Return the (x, y) coordinate for the center point of the cell that contains the specified text.  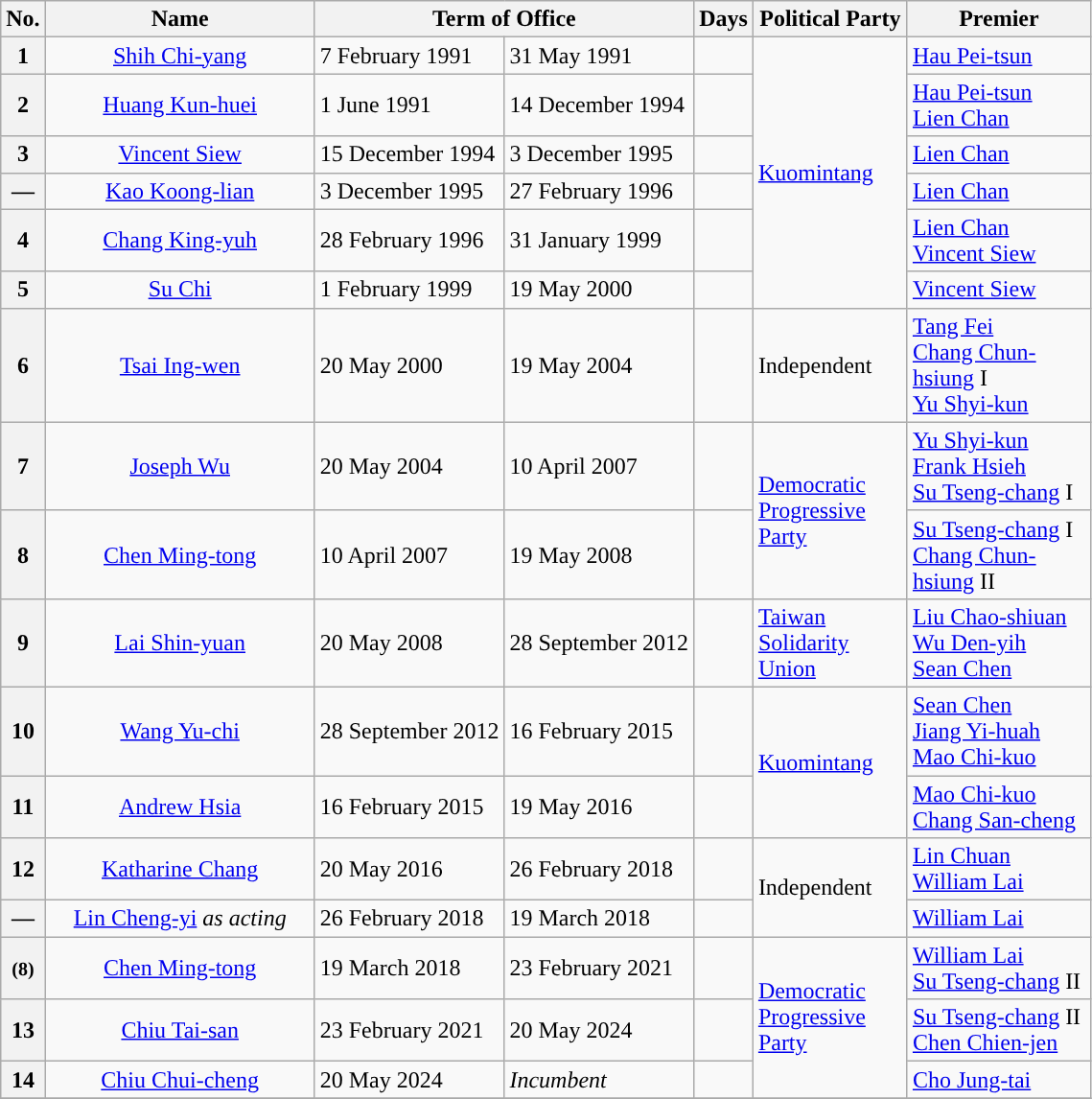
Hau Pei-tsunLien Chan (999, 105)
Hau Pei-tsun (999, 56)
Political Party (830, 19)
Tang FeiChang Chun-hsiung IYu Shyi-kun (999, 364)
Term of Office (504, 19)
31 January 1999 (599, 240)
Days (724, 19)
1 June 1991 (409, 105)
2 (23, 105)
1 February 1999 (409, 290)
Lien ChanVincent Siew (999, 240)
12 (23, 869)
William Lai (999, 919)
3 (23, 154)
Lin ChuanWilliam Lai (999, 869)
Liu Chao-shiuanWu Den-yihSean Chen (999, 643)
14 December 1994 (599, 105)
9 (23, 643)
11 (23, 806)
Andrew Hsia (180, 806)
Cho Jung-tai (999, 1080)
20 May 2000 (409, 364)
Chiu Chui-cheng (180, 1080)
5 (23, 290)
19 May 2008 (599, 554)
Su Chi (180, 290)
1 (23, 56)
Yu Shyi-kunFrank HsiehSu Tseng-chang I (999, 466)
Taiwan Solidarity Union (830, 643)
10 (23, 731)
20 May 2008 (409, 643)
7 (23, 466)
Joseph Wu (180, 466)
4 (23, 240)
8 (23, 554)
Sean ChenJiang Yi-huahMao Chi-kuo (999, 731)
No. (23, 19)
Su Tseng-chang IIChen Chien-jen (999, 1030)
19 May 2016 (599, 806)
28 February 1996 (409, 240)
6 (23, 364)
Su Tseng-chang IChang Chun-hsiung II (999, 554)
Mao Chi-kuoChang San-cheng (999, 806)
Name (180, 19)
Chiu Tai-san (180, 1030)
Shih Chi-yang (180, 56)
27 February 1996 (599, 191)
31 May 1991 (599, 56)
15 December 1994 (409, 154)
Katharine Chang (180, 869)
William LaiSu Tseng-chang II (999, 969)
14 (23, 1080)
Incumbent (599, 1080)
20 May 2016 (409, 869)
Tsai Ing-wen (180, 364)
13 (23, 1030)
20 May 2004 (409, 466)
(8) (23, 969)
Wang Yu-chi (180, 731)
Premier (999, 19)
Lai Shin-yuan (180, 643)
Lin Cheng-yi as acting (180, 919)
Kao Koong-lian (180, 191)
Huang Kun-huei (180, 105)
19 May 2004 (599, 364)
19 May 2000 (599, 290)
7 February 1991 (409, 56)
Chang King-yuh (180, 240)
